Extract the (X, Y) coordinate from the center of the cell holding the provided text.  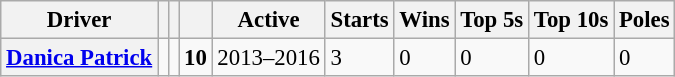
Top 10s (572, 20)
Active (268, 20)
Poles (644, 20)
Wins (424, 20)
2013–2016 (268, 58)
Driver (80, 20)
3 (360, 58)
Danica Patrick (80, 58)
10 (196, 58)
Top 5s (492, 20)
Starts (360, 20)
